Scan for the cell matching the given text and deliver its [X, Y] coordinate at center. 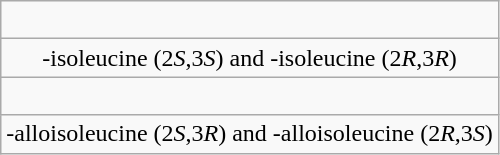
-alloisoleucine (2S,3R) and -alloisoleucine (2R,3S) [250, 134]
-isoleucine (2S,3S) and -isoleucine (2R,3R) [250, 58]
